Search for the cell housing the specified text and yield its (X, Y) center coordinate. 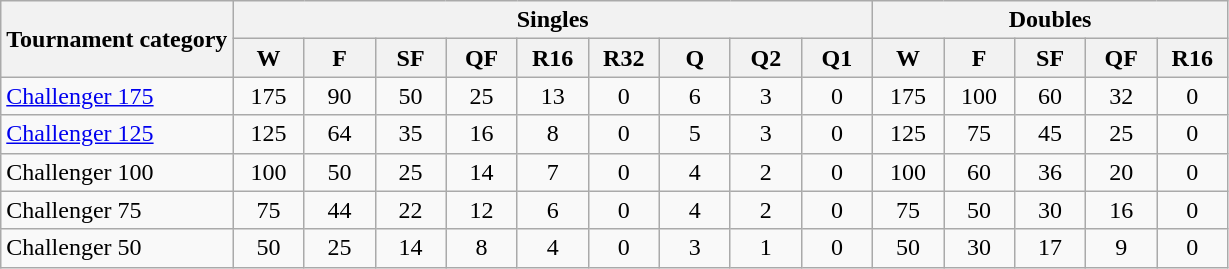
Challenger 175 (117, 96)
Doubles (1050, 20)
Q (694, 58)
Tournament category (117, 39)
Challenger 100 (117, 172)
1 (766, 248)
45 (1050, 134)
12 (482, 210)
R32 (624, 58)
44 (340, 210)
9 (1122, 248)
Singles (553, 20)
Challenger 50 (117, 248)
5 (694, 134)
20 (1122, 172)
Q1 (836, 58)
7 (552, 172)
35 (410, 134)
17 (1050, 248)
64 (340, 134)
Challenger 75 (117, 210)
90 (340, 96)
13 (552, 96)
Q2 (766, 58)
32 (1122, 96)
36 (1050, 172)
Challenger 125 (117, 134)
22 (410, 210)
